Pinpoint the cell where the given text exists, returning its [X, Y] midpoint coordinate. 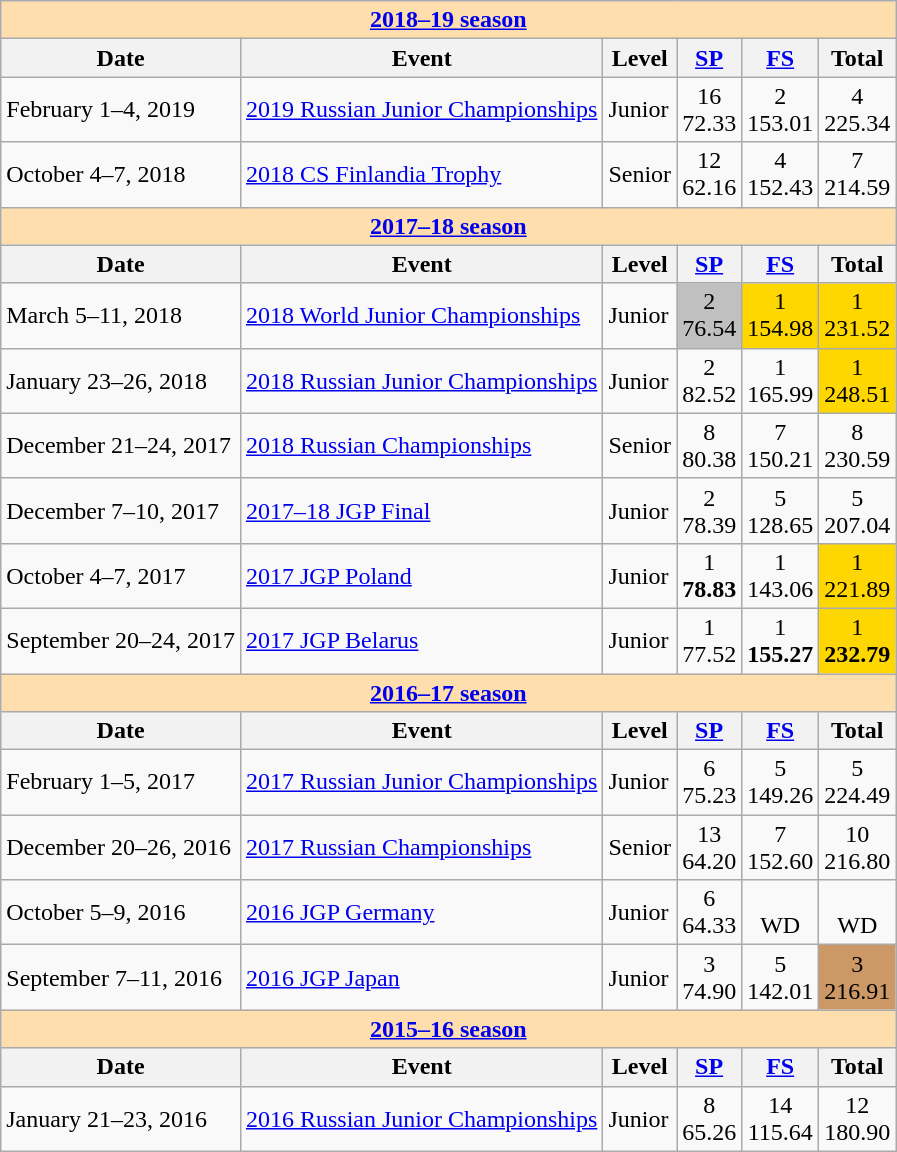
January 23–26, 2018 [121, 380]
2017 Russian Championships [421, 848]
7 152.60 [780, 848]
2016 JGP Germany [421, 912]
5 207.04 [858, 510]
1 221.89 [858, 576]
4 225.34 [858, 110]
October 4–7, 2018 [121, 174]
2018–19 season [448, 20]
5 149.26 [780, 782]
March 5–11, 2018 [121, 316]
2017–18 season [448, 226]
5 224.49 [858, 782]
2 153.01 [780, 110]
12 62.16 [710, 174]
5 142.01 [780, 978]
1 154.98 [780, 316]
12 180.90 [858, 1118]
December 7–10, 2017 [121, 510]
2017–18 JGP Final [421, 510]
2015–16 season [448, 1029]
16 72.33 [710, 110]
2017 JGP Poland [421, 576]
2016 JGP Japan [421, 978]
1 248.51 [858, 380]
2 76.54 [710, 316]
2018 Russian Championships [421, 446]
2018 World Junior Championships [421, 316]
1 77.52 [710, 640]
14 115.64 [780, 1118]
8 230.59 [858, 446]
6 75.23 [710, 782]
8 80.38 [710, 446]
1 143.06 [780, 576]
2017 Russian Junior Championships [421, 782]
1 231.52 [858, 316]
1 155.27 [780, 640]
2017 JGP Belarus [421, 640]
7 150.21 [780, 446]
5 128.65 [780, 510]
7 214.59 [858, 174]
October 4–7, 2017 [121, 576]
February 1–4, 2019 [121, 110]
2016 Russian Junior Championships [421, 1118]
2018 CS Finlandia Trophy [421, 174]
4 152.43 [780, 174]
2016–17 season [448, 693]
6 64.33 [710, 912]
February 1–5, 2017 [121, 782]
September 20–24, 2017 [121, 640]
3 74.90 [710, 978]
December 21–24, 2017 [121, 446]
13 64.20 [710, 848]
2 78.39 [710, 510]
2018 Russian Junior Championships [421, 380]
January 21–23, 2016 [121, 1118]
10 216.80 [858, 848]
2019 Russian Junior Championships [421, 110]
September 7–11, 2016 [121, 978]
1 165.99 [780, 380]
October 5–9, 2016 [121, 912]
3 216.91 [858, 978]
2 82.52 [710, 380]
1 78.83 [710, 576]
8 65.26 [710, 1118]
December 20–26, 2016 [121, 848]
1 232.79 [858, 640]
